Output the [x, y] coordinate of the center of the cell containing the given text.  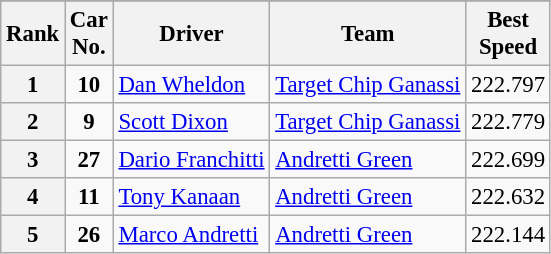
CarNo. [90, 34]
222.144 [508, 235]
3 [33, 160]
1 [33, 85]
Scott Dixon [192, 122]
BestSpeed [508, 34]
27 [90, 160]
Dan Wheldon [192, 85]
Team [368, 34]
4 [33, 197]
26 [90, 235]
11 [90, 197]
5 [33, 235]
10 [90, 85]
222.779 [508, 122]
Tony Kanaan [192, 197]
222.632 [508, 197]
Marco Andretti [192, 235]
222.797 [508, 85]
2 [33, 122]
Rank [33, 34]
Driver [192, 34]
9 [90, 122]
Dario Franchitti [192, 160]
222.699 [508, 160]
